For the text-containing cell, return its midpoint in [X, Y] coordinate format. 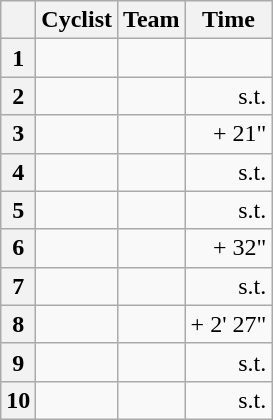
7 [18, 286]
1 [18, 58]
3 [18, 134]
Cyclist [77, 20]
+ 32" [228, 248]
5 [18, 210]
Time [228, 20]
4 [18, 172]
8 [18, 324]
+ 21" [228, 134]
6 [18, 248]
+ 2' 27" [228, 324]
10 [18, 400]
9 [18, 362]
2 [18, 96]
Team [152, 20]
